Detect which cell encompasses the target text, then output its (X, Y) center coordinate. 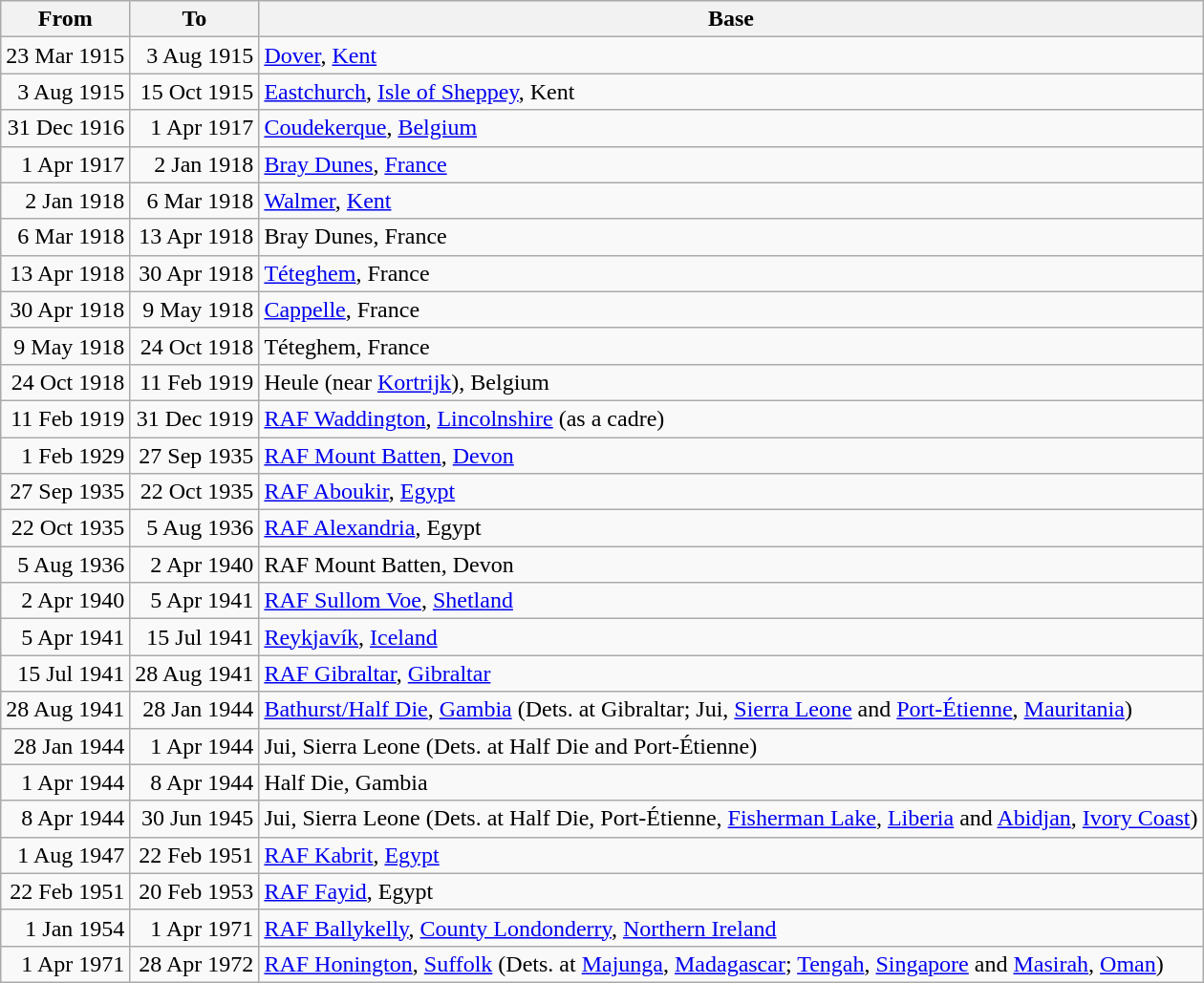
RAF Kabrit, Egypt (731, 855)
30 Jun 1945 (195, 819)
RAF Ballykelly, County Londonderry, Northern Ireland (731, 928)
RAF Sullom Voe, Shetland (731, 601)
From (65, 19)
Cappelle, France (731, 310)
RAF Waddington, Lincolnshire (as a cadre) (731, 418)
28 Apr 1972 (195, 964)
Coudekerque, Belgium (731, 128)
RAF Gibraltar, Gibraltar (731, 673)
Bathurst/Half Die, Gambia (Dets. at Gibraltar; Jui, Sierra Leone and Port-Étienne, Mauritania) (731, 710)
Walmer, Kent (731, 201)
31 Dec 1919 (195, 418)
20 Feb 1953 (195, 891)
Half Die, Gambia (731, 782)
Reykjavík, Iceland (731, 637)
1 Aug 1947 (65, 855)
Dover, Kent (731, 55)
To (195, 19)
31 Dec 1916 (65, 128)
Eastchurch, Isle of Sheppey, Kent (731, 92)
RAF Honington, Suffolk (Dets. at Majunga, Madagascar; Tengah, Singapore and Masirah, Oman) (731, 964)
23 Mar 1915 (65, 55)
Heule (near Kortrijk), Belgium (731, 382)
Jui, Sierra Leone (Dets. at Half Die and Port-Étienne) (731, 746)
1 Feb 1929 (65, 456)
15 Oct 1915 (195, 92)
1 Jan 1954 (65, 928)
Base (731, 19)
RAF Alexandria, Egypt (731, 528)
RAF Aboukir, Egypt (731, 492)
RAF Fayid, Egypt (731, 891)
Jui, Sierra Leone (Dets. at Half Die, Port-Étienne, Fisherman Lake, Liberia and Abidjan, Ivory Coast) (731, 819)
